Determine the [X, Y] coordinate at the center of the cell enclosing the given text.  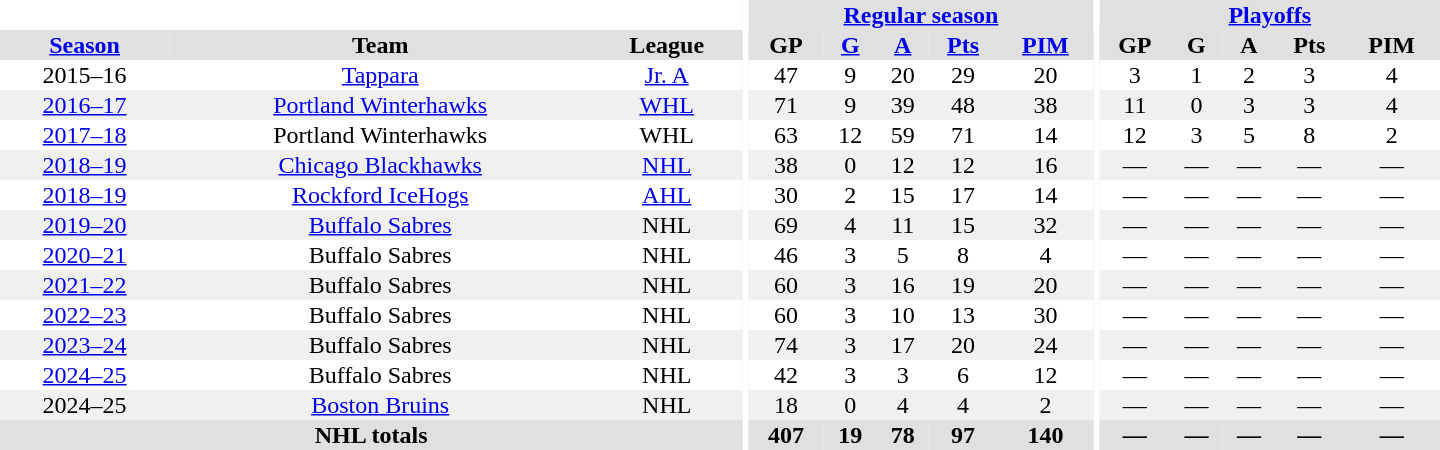
Jr. A [666, 75]
2020–21 [84, 255]
League [666, 45]
2017–18 [84, 135]
Playoffs [1270, 15]
29 [963, 75]
10 [902, 315]
32 [1046, 225]
47 [786, 75]
2023–24 [84, 345]
97 [963, 435]
2016–17 [84, 105]
140 [1046, 435]
48 [963, 105]
13 [963, 315]
Tappara [380, 75]
69 [786, 225]
46 [786, 255]
Season [84, 45]
2021–22 [84, 285]
24 [1046, 345]
6 [963, 375]
42 [786, 375]
Chicago Blackhawks [380, 165]
2022–23 [84, 315]
Rockford IceHogs [380, 195]
Regular season [921, 15]
78 [902, 435]
1 [1196, 75]
2015–16 [84, 75]
59 [902, 135]
18 [786, 405]
407 [786, 435]
74 [786, 345]
2019–20 [84, 225]
63 [786, 135]
NHL totals [371, 435]
AHL [666, 195]
Boston Bruins [380, 405]
Team [380, 45]
39 [902, 105]
